Capture the cell that displays the provided text and extract its (x, y) central coordinate. 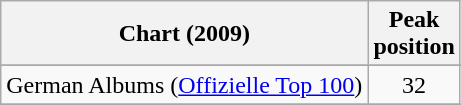
Chart (2009) (184, 34)
32 (414, 85)
Peakposition (414, 34)
German Albums (Offizielle Top 100) (184, 85)
